Determine the (X, Y) coordinate at the center of the cell enclosing the given text.  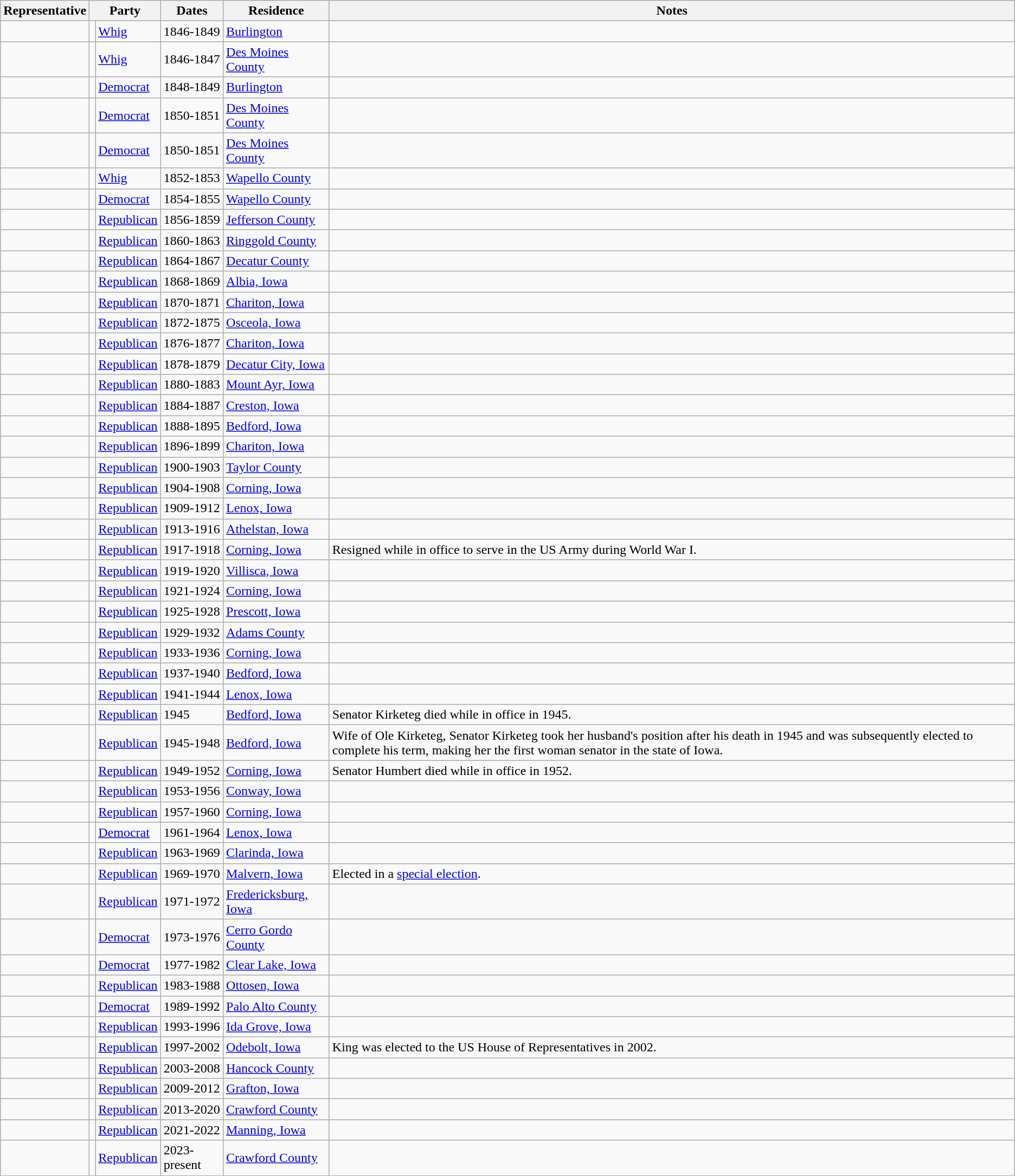
Mount Ayr, Iowa (277, 385)
Decatur County (277, 261)
Senator Humbert died while in office in 1952. (672, 771)
Notes (672, 11)
Ringgold County (277, 240)
1870-1871 (192, 302)
2013-2020 (192, 1109)
1989-1992 (192, 1006)
Ida Grove, Iowa (277, 1027)
1872-1875 (192, 323)
Osceola, Iowa (277, 323)
1929-1932 (192, 632)
1884-1887 (192, 405)
Conway, Iowa (277, 791)
1933-1936 (192, 653)
Grafton, Iowa (277, 1089)
Cerro Gordo County (277, 936)
Taylor County (277, 467)
1963-1969 (192, 853)
1900-1903 (192, 467)
Jefferson County (277, 219)
1993-1996 (192, 1027)
1848-1849 (192, 87)
2009-2012 (192, 1089)
Party (125, 11)
1969-1970 (192, 874)
Athelstan, Iowa (277, 529)
Residence (277, 11)
2021-2022 (192, 1130)
1854-1855 (192, 199)
1913-1916 (192, 529)
1856-1859 (192, 219)
Hancock County (277, 1068)
King was elected to the US House of Representatives in 2002. (672, 1048)
Palo Alto County (277, 1006)
1852-1853 (192, 178)
Senator Kirketeg died while in office in 1945. (672, 715)
1957-1960 (192, 812)
1919-1920 (192, 570)
Prescott, Iowa (277, 611)
1973-1976 (192, 936)
1961-1964 (192, 832)
Clear Lake, Iowa (277, 965)
1904-1908 (192, 488)
1925-1928 (192, 611)
Decatur City, Iowa (277, 364)
1917-1918 (192, 550)
Dates (192, 11)
1953-1956 (192, 791)
1977-1982 (192, 965)
Clarinda, Iowa (277, 853)
1945-1948 (192, 742)
1876-1877 (192, 344)
1945 (192, 715)
Resigned while in office to serve in the US Army during World War I. (672, 550)
Elected in a special election. (672, 874)
1949-1952 (192, 771)
Ottosen, Iowa (277, 985)
1860-1863 (192, 240)
1864-1867 (192, 261)
1937-1940 (192, 674)
1971-1972 (192, 902)
1878-1879 (192, 364)
1896-1899 (192, 447)
Representative (45, 11)
Creston, Iowa (277, 405)
2023-present (192, 1158)
1983-1988 (192, 985)
1846-1847 (192, 60)
1997-2002 (192, 1048)
1888-1895 (192, 426)
1880-1883 (192, 385)
Albia, Iowa (277, 281)
Villisca, Iowa (277, 570)
Manning, Iowa (277, 1130)
1868-1869 (192, 281)
1846-1849 (192, 31)
2003-2008 (192, 1068)
1909-1912 (192, 508)
Fredericksburg, Iowa (277, 902)
1921-1924 (192, 591)
Malvern, Iowa (277, 874)
Adams County (277, 632)
Odebolt, Iowa (277, 1048)
1941-1944 (192, 694)
